Identify which cell holds the provided text, then report its (X, Y) central coordinate. 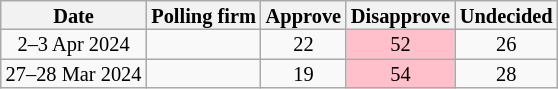
19 (304, 74)
54 (400, 74)
26 (506, 44)
27–28 Mar 2024 (74, 74)
Approve (304, 14)
28 (506, 74)
Disapprove (400, 14)
2–3 Apr 2024 (74, 44)
Undecided (506, 14)
Polling firm (203, 14)
52 (400, 44)
Date (74, 14)
22 (304, 44)
